Identify which cell holds the provided text, then report its [x, y] central coordinate. 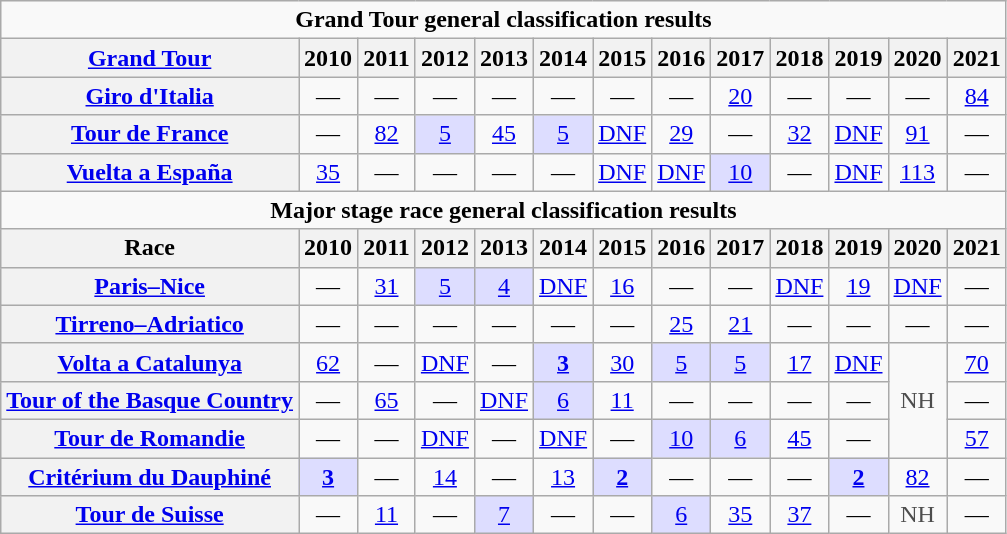
29 [682, 134]
32 [800, 134]
37 [800, 515]
57 [976, 438]
17 [800, 362]
Paris–Nice [150, 286]
20 [740, 96]
13 [564, 477]
84 [976, 96]
Tour de France [150, 134]
Grand Tour general classification results [504, 20]
7 [504, 515]
113 [918, 172]
Giro d'Italia [150, 96]
Tour de Romandie [150, 438]
Tirreno–Adriatico [150, 324]
25 [682, 324]
91 [918, 134]
Major stage race general classification results [504, 210]
Volta a Catalunya [150, 362]
Tour de Suisse [150, 515]
65 [387, 400]
62 [328, 362]
70 [976, 362]
21 [740, 324]
30 [622, 362]
4 [504, 286]
31 [387, 286]
19 [858, 286]
14 [444, 477]
Race [150, 248]
Grand Tour [150, 58]
Vuelta a España [150, 172]
Tour of the Basque Country [150, 400]
Critérium du Dauphiné [150, 477]
16 [622, 286]
